Capture the cell that displays the provided text and extract its (x, y) central coordinate. 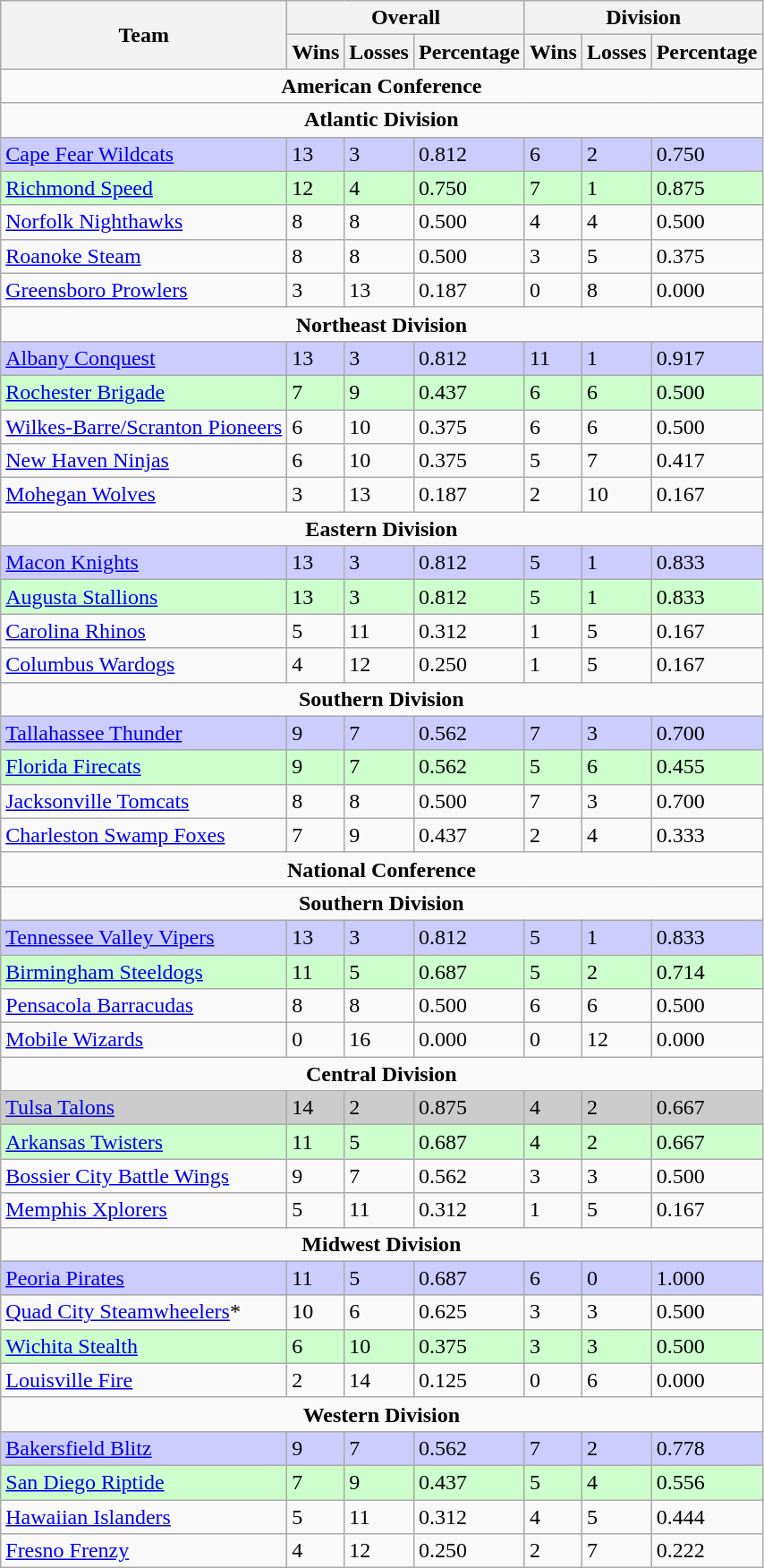
Memphis Xplorers (144, 1210)
Team (144, 35)
16 (379, 1040)
Pensacola Barracudas (144, 1006)
Bakersfield Blitz (144, 1448)
0.417 (707, 461)
Mobile Wizards (144, 1040)
Charleston Swamp Foxes (144, 835)
Norfolk Nighthawks (144, 222)
Columbus Wardogs (144, 665)
Bossier City Battle Wings (144, 1176)
Macon Knights (144, 563)
Wilkes-Barre/Scranton Pioneers (144, 427)
Greensboro Prowlers (144, 290)
Overall (406, 18)
Tulsa Talons (144, 1108)
Roanoke Steam (144, 256)
Albany Conquest (144, 358)
0.444 (707, 1517)
New Haven Ninjas (144, 461)
0.222 (707, 1551)
Tallahassee Thunder (144, 733)
Mohegan Wolves (144, 495)
Central Division (381, 1074)
1.000 (707, 1278)
National Conference (381, 869)
San Diego Riptide (144, 1482)
Northeast Division (381, 324)
0.125 (469, 1380)
0.625 (469, 1312)
Florida Firecats (144, 767)
Division (643, 18)
0.714 (707, 971)
0.556 (707, 1482)
Eastern Division (381, 529)
Arkansas Twisters (144, 1142)
0.333 (707, 835)
Hawaiian Islanders (144, 1517)
Cape Fear Wildcats (144, 154)
Fresno Frenzy (144, 1551)
Quad City Steamwheelers* (144, 1312)
Midwest Division (381, 1244)
0.917 (707, 358)
0.455 (707, 767)
Birmingham Steeldogs (144, 971)
Wichita Stealth (144, 1346)
Jacksonville Tomcats (144, 801)
Augusta Stallions (144, 597)
Western Division (381, 1414)
Peoria Pirates (144, 1278)
Louisville Fire (144, 1380)
0.778 (707, 1448)
Rochester Brigade (144, 392)
Tennessee Valley Vipers (144, 937)
Carolina Rhinos (144, 631)
American Conference (381, 86)
Atlantic Division (381, 120)
Richmond Speed (144, 188)
